Provide the [X, Y] coordinate of the cell's center where the given text is located.  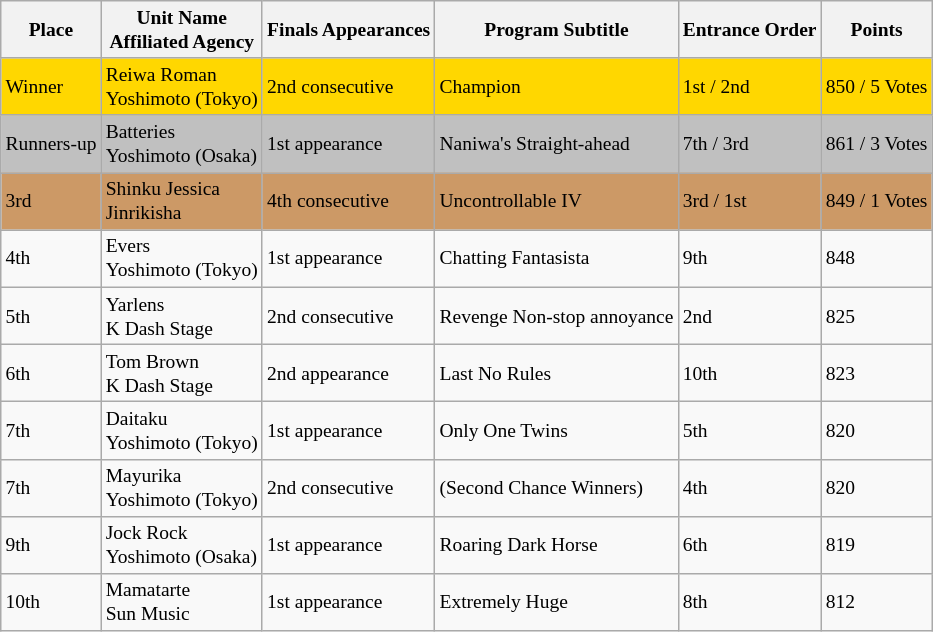
Entrance Order [750, 30]
1st / 2nd [750, 86]
2nd [750, 316]
4th consecutive [348, 202]
Program Subtitle [556, 30]
Winner [51, 86]
Unit NameAffiliated Agency [182, 30]
Champion [556, 86]
Naniwa's Straight-ahead [556, 144]
2nd appearance [348, 372]
Runners-up [51, 144]
DaitakuYoshimoto (Tokyo) [182, 430]
Last No Rules [556, 372]
MayurikaYoshimoto (Tokyo) [182, 488]
3rd [51, 202]
850 / 5 Votes [876, 86]
7th / 3rd [750, 144]
Chatting Fantasista [556, 258]
823 [876, 372]
Place [51, 30]
Finals Appearances [348, 30]
EversYoshimoto (Tokyo) [182, 258]
Only One Twins [556, 430]
861 / 3 Votes [876, 144]
Points [876, 30]
YarlensK Dash Stage [182, 316]
3rd / 1st [750, 202]
812 [876, 602]
Roaring Dark Horse [556, 544]
848 [876, 258]
Shinku JessicaJinrikisha [182, 202]
Revenge Non-stop annoyance [556, 316]
825 [876, 316]
Tom BrownK Dash Stage [182, 372]
(Second Chance Winners) [556, 488]
BatteriesYoshimoto (Osaka) [182, 144]
8th [750, 602]
819 [876, 544]
849 / 1 Votes [876, 202]
Extremely Huge [556, 602]
Uncontrollable IV [556, 202]
MamatarteSun Music [182, 602]
Jock RockYoshimoto (Osaka) [182, 544]
Reiwa RomanYoshimoto (Tokyo) [182, 86]
